Return the (x, y) coordinate for the center point of the cell that contains the specified text.  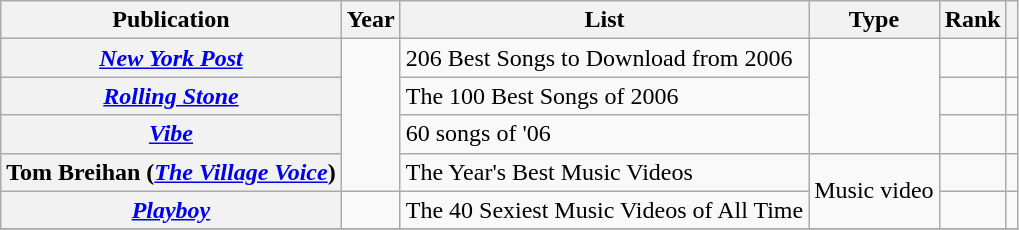
Publication (171, 20)
Playboy (171, 210)
Vibe (171, 134)
Rolling Stone (171, 96)
Type (874, 20)
Music video (874, 191)
List (604, 20)
New York Post (171, 58)
206 Best Songs to Download from 2006 (604, 58)
Rank (972, 20)
The Year's Best Music Videos (604, 172)
Tom Breihan (The Village Voice) (171, 172)
Year (370, 20)
The 40 Sexiest Music Videos of All Time (604, 210)
The 100 Best Songs of 2006 (604, 96)
60 songs of '06 (604, 134)
